Search for the cell housing the specified text and yield its (X, Y) center coordinate. 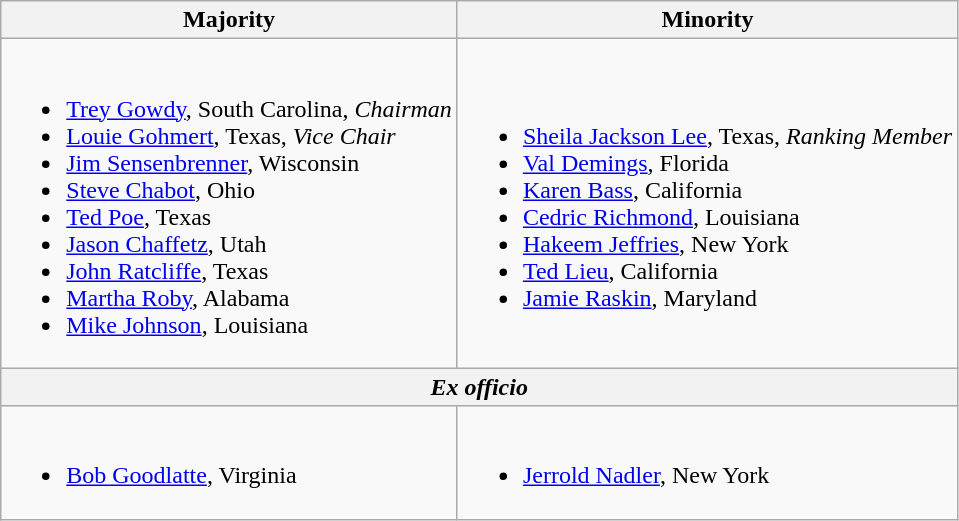
Ex officio (480, 387)
Jerrold Nadler, New York (707, 462)
Majority (230, 20)
Minority (707, 20)
Bob Goodlatte, Virginia (230, 462)
